Scan for the cell matching the given text and deliver its [X, Y] coordinate at center. 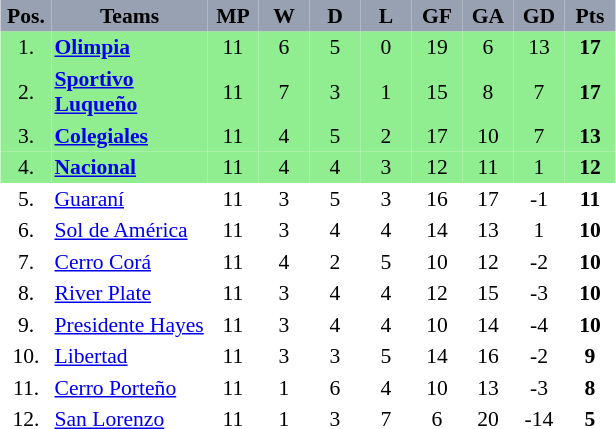
4. [26, 168]
19 [438, 48]
Teams [130, 16]
Olimpia [130, 48]
5. [26, 199]
Nacional [130, 168]
-4 [540, 325]
3. [26, 136]
0 [386, 48]
Pts [590, 16]
6. [26, 231]
Cerro Porteño [130, 388]
Guaraní [130, 199]
L [386, 16]
Pos. [26, 16]
11. [26, 388]
W [284, 16]
D [336, 16]
8. [26, 294]
9. [26, 325]
GD [540, 16]
10. [26, 357]
Sol de América [130, 231]
MP [234, 16]
9 [590, 357]
1. [26, 48]
7. [26, 262]
Cerro Corá [130, 262]
-1 [540, 199]
River Plate [130, 294]
Sportivo Luqueño [130, 92]
Colegiales [130, 136]
2. [26, 92]
Libertad [130, 357]
GF [438, 16]
Presidente Hayes [130, 325]
GA [488, 16]
